Locate the cell with the specified text and output its (X, Y) center coordinate. 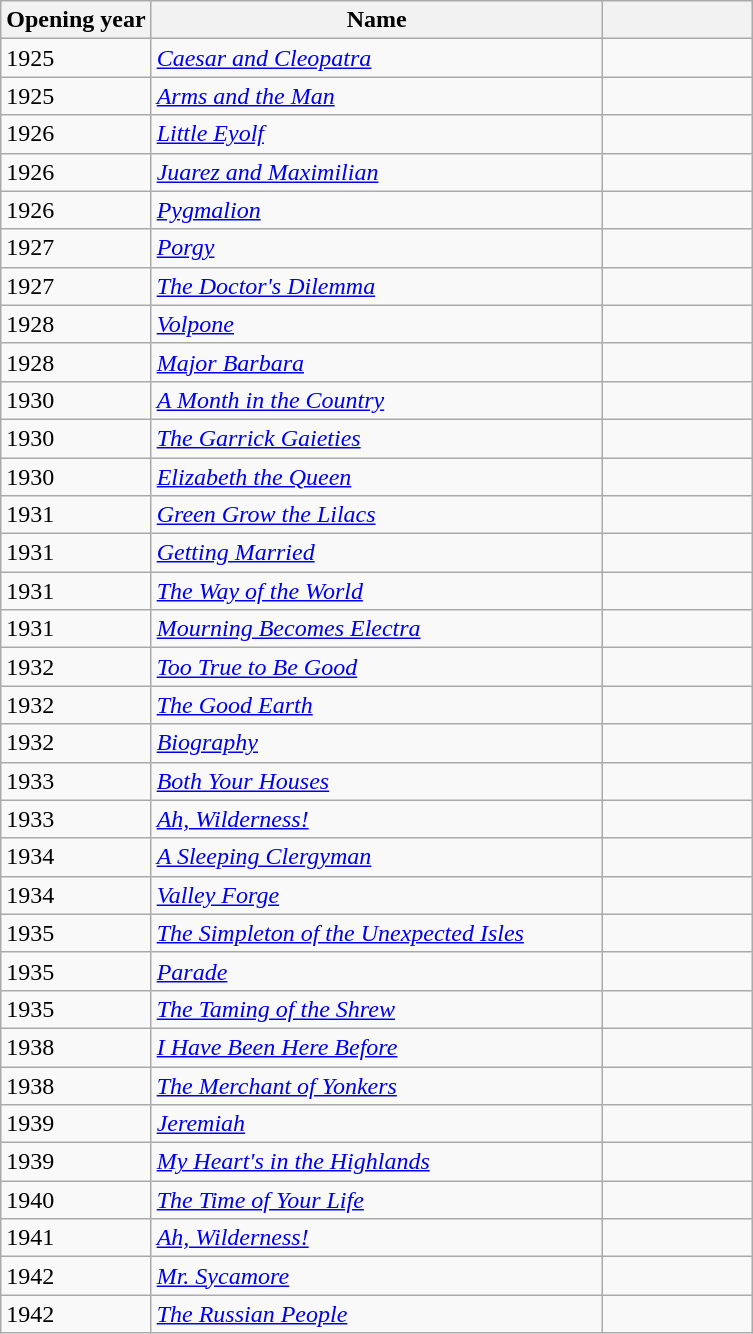
Too True to Be Good (376, 667)
The Russian People (376, 1314)
A Month in the Country (376, 400)
Mr. Sycamore (376, 1276)
Green Grow the Lilacs (376, 515)
Little Eyolf (376, 134)
Parade (376, 971)
The Good Earth (376, 705)
Pygmalion (376, 210)
Valley Forge (376, 895)
Caesar and Cleopatra (376, 58)
Mourning Becomes Electra (376, 629)
Arms and the Man (376, 96)
1941 (76, 1238)
The Garrick Gaieties (376, 438)
Elizabeth the Queen (376, 477)
The Taming of the Shrew (376, 1009)
Name (376, 20)
I Have Been Here Before (376, 1047)
A Sleeping Clergyman (376, 857)
Both Your Houses (376, 781)
1940 (76, 1200)
My Heart's in the Highlands (376, 1162)
Opening year (76, 20)
The Time of Your Life (376, 1200)
Volpone (376, 324)
Major Barbara (376, 362)
Biography (376, 743)
Porgy (376, 248)
The Doctor's Dilemma (376, 286)
Jeremiah (376, 1124)
The Merchant of Yonkers (376, 1085)
Juarez and Maximilian (376, 172)
The Way of the World (376, 591)
The Simpleton of the Unexpected Isles (376, 933)
Getting Married (376, 553)
